For the text-containing cell, return its midpoint in [X, Y] coordinate format. 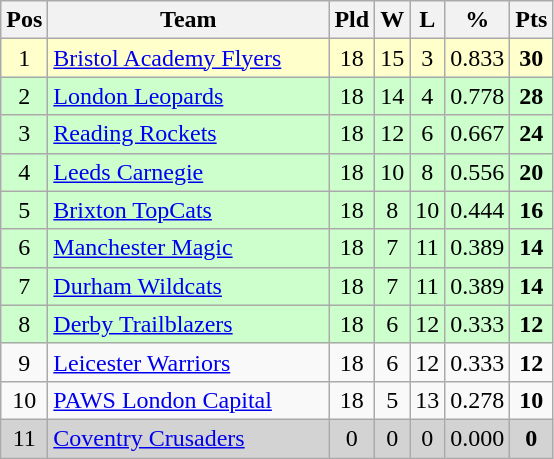
13 [428, 400]
Brixton TopCats [188, 210]
28 [532, 96]
L [428, 20]
16 [532, 210]
Team [188, 20]
0.000 [478, 438]
0.278 [478, 400]
0.556 [478, 172]
Pos [24, 20]
24 [532, 134]
Durham Wildcats [188, 286]
0.833 [478, 58]
Leeds Carnegie [188, 172]
Pts [532, 20]
15 [392, 58]
1 [24, 58]
Pld [352, 20]
London Leopards [188, 96]
2 [24, 96]
Manchester Magic [188, 248]
30 [532, 58]
Bristol Academy Flyers [188, 58]
Leicester Warriors [188, 362]
Derby Trailblazers [188, 324]
Reading Rockets [188, 134]
20 [532, 172]
% [478, 20]
9 [24, 362]
W [392, 20]
0.444 [478, 210]
0.667 [478, 134]
PAWS London Capital [188, 400]
Coventry Crusaders [188, 438]
0.778 [478, 96]
